Return [X, Y] of the center of cell containing provided text 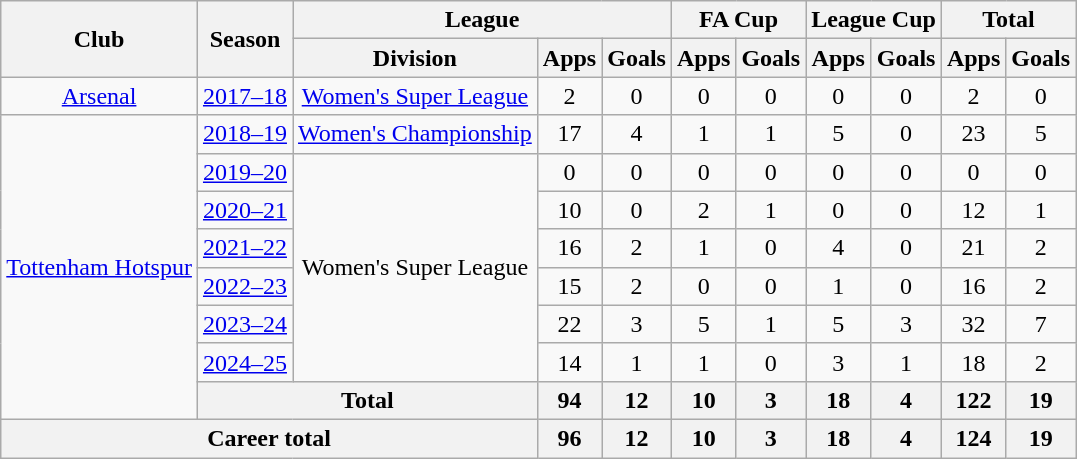
96 [569, 438]
Club [100, 39]
94 [569, 400]
2017–18 [244, 96]
124 [973, 438]
Tottenham Hotspur [100, 267]
Division [414, 58]
21 [973, 248]
2021–22 [244, 248]
17 [569, 134]
2024–25 [244, 362]
7 [1041, 324]
League Cup [874, 20]
32 [973, 324]
FA Cup [738, 20]
2022–23 [244, 286]
122 [973, 400]
League [482, 20]
22 [569, 324]
Arsenal [100, 96]
2023–24 [244, 324]
Season [244, 39]
Women's Championship [414, 134]
15 [569, 286]
Career total [270, 438]
23 [973, 134]
2020–21 [244, 210]
2019–20 [244, 172]
14 [569, 362]
2018–19 [244, 134]
